Determine the [X, Y] coordinate at the center of the cell enclosing the given text.  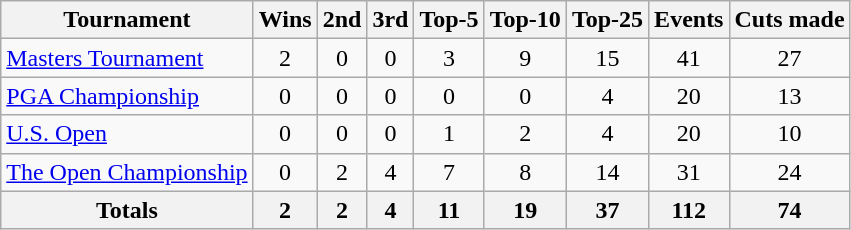
27 [790, 58]
112 [689, 210]
8 [525, 172]
14 [607, 172]
19 [525, 210]
Top-10 [525, 20]
Cuts made [790, 20]
Events [689, 20]
31 [689, 172]
Totals [127, 210]
74 [790, 210]
7 [449, 172]
Wins [285, 20]
3rd [390, 20]
3 [449, 58]
24 [790, 172]
37 [607, 210]
Top-25 [607, 20]
Top-5 [449, 20]
10 [790, 134]
The Open Championship [127, 172]
13 [790, 96]
11 [449, 210]
U.S. Open [127, 134]
Masters Tournament [127, 58]
9 [525, 58]
2nd [342, 20]
15 [607, 58]
Tournament [127, 20]
41 [689, 58]
PGA Championship [127, 96]
1 [449, 134]
